Return [X, Y] of the center of cell containing provided text 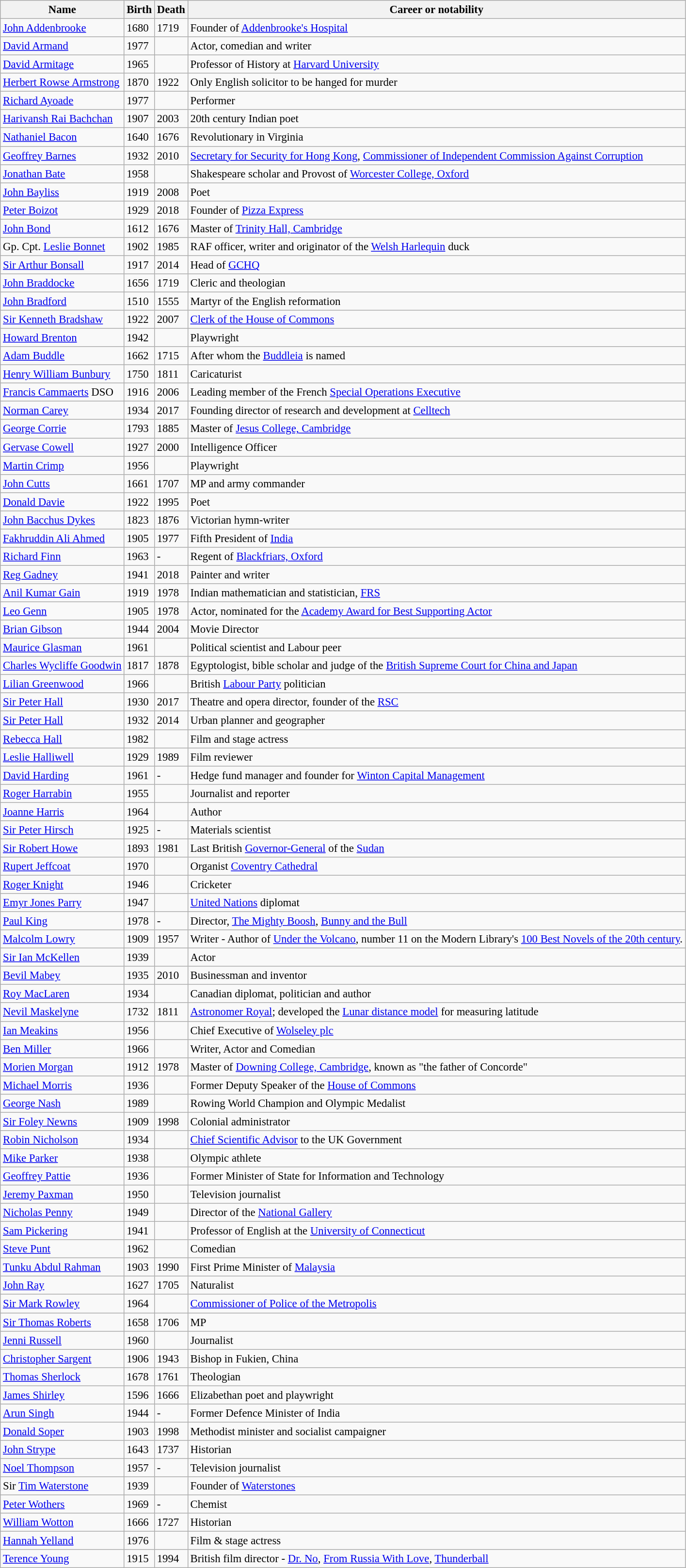
John Bond [62, 228]
Founder of Addenbrooke's Hospital [436, 28]
Movie Director [436, 629]
Brian Gibson [62, 629]
Robin Nicholson [62, 1140]
Richard Finn [62, 557]
Canadian diplomat, politician and author [436, 994]
Mike Parker [62, 1158]
Emyr Jones Parry [62, 903]
Geoffrey Pattie [62, 1176]
Director, The Mighty Boosh, Bunny and the Bull [436, 921]
1658 [140, 1322]
Harivansh Rai Bachchan [62, 119]
Reg Gadney [62, 575]
Film & stage actress [436, 1541]
1876 [171, 520]
Founder of Waterstones [436, 1486]
Chief Scientific Advisor to the UK Government [436, 1140]
Death [171, 10]
Nathaniel Bacon [62, 137]
Writer, Actor and Comedian [436, 1049]
1727 [171, 1522]
Intelligence Officer [436, 447]
1963 [140, 557]
Ian Meakins [62, 1030]
1955 [140, 793]
British Labour Party politician [436, 684]
1737 [171, 1450]
Adam Buddle [62, 356]
Name [62, 10]
Jenni Russell [62, 1340]
RAF officer, writer and originator of the Welsh Harlequin duck [436, 247]
2007 [171, 320]
Cricketer [436, 884]
Rowing World Champion and Olympic Medalist [436, 1104]
Career or notability [436, 10]
1715 [171, 356]
1947 [140, 903]
United Nations diplomat [436, 903]
Hannah Yelland [62, 1541]
Sir Thomas Roberts [62, 1322]
Fifth President of India [436, 538]
Sam Pickering [62, 1231]
Henry William Bunbury [62, 374]
John Strype [62, 1450]
Jeremy Paxman [62, 1195]
Comedian [436, 1249]
George Corrie [62, 429]
1817 [140, 666]
Regent of Blackfriars, Oxford [436, 557]
Geoffrey Barnes [62, 156]
William Wotton [62, 1522]
Professor of English at the University of Connecticut [436, 1231]
Former Minister of State for Information and Technology [436, 1176]
1946 [140, 884]
Chief Executive of Wolseley plc [436, 1030]
Christopher Sargent [62, 1359]
1970 [140, 866]
Former Deputy Speaker of the House of Commons [436, 1085]
Actor [436, 958]
Performer [436, 101]
Political scientist and Labour peer [436, 648]
Businessman and inventor [436, 976]
Master of Jesus College, Cambridge [436, 429]
Sir Peter Hirsch [62, 830]
Director of the National Gallery [436, 1213]
1965 [140, 64]
Roger Knight [62, 884]
Steve Punt [62, 1249]
John Ray [62, 1285]
Indian mathematician and statistician, FRS [436, 593]
Nicholas Penny [62, 1213]
1612 [140, 228]
Donald Soper [62, 1431]
Shakespeare scholar and Provost of Worcester College, Oxford [436, 174]
Peter Boizot [62, 210]
Olympic athlete [436, 1158]
Chemist [436, 1504]
Journalist [436, 1340]
Norman Carey [62, 411]
David Armitage [62, 64]
First Prime Minister of Malaysia [436, 1267]
1938 [140, 1158]
James Shirley [62, 1395]
Martyr of the English reformation [436, 301]
1916 [140, 392]
Donald Davie [62, 502]
Maurice Glasman [62, 648]
Arun Singh [62, 1413]
Professor of History at Harvard University [436, 64]
Founder of Pizza Express [436, 210]
Theatre and opera director, founder of the RSC [436, 703]
Sir Mark Rowley [62, 1304]
Roy MacLaren [62, 994]
Leslie Halliwell [62, 757]
David Armand [62, 46]
1596 [140, 1395]
2000 [171, 447]
Sir Robert Howe [62, 848]
John Addenbrooke [62, 28]
1981 [171, 848]
Charles Wycliffe Goodwin [62, 666]
Francis Cammaerts DSO [62, 392]
Clerk of the House of Commons [436, 320]
1627 [140, 1285]
Actor, nominated for the Academy Award for Best Supporting Actor [436, 611]
Anil Kumar Gain [62, 593]
Michael Morris [62, 1085]
1750 [140, 374]
1985 [171, 247]
Head of GCHQ [436, 265]
2003 [171, 119]
Terence Young [62, 1559]
MP [436, 1322]
Master of Trinity Hall, Cambridge [436, 228]
1995 [171, 502]
1555 [171, 301]
1994 [171, 1559]
1885 [171, 429]
Jonathan Bate [62, 174]
Sir Arthur Bonsall [62, 265]
1982 [140, 739]
Last British Governor-General of the Sudan [436, 848]
Commissioner of Police of the Metropolis [436, 1304]
Master of Downing College, Cambridge, known as "the father of Concorde" [436, 1067]
2008 [171, 192]
Herbert Rowse Armstrong [62, 82]
Malcolm Lowry [62, 939]
Rupert Jeffcoat [62, 866]
John Bradford [62, 301]
Thomas Sherlock [62, 1376]
1793 [140, 429]
1640 [140, 137]
1678 [140, 1376]
Founding director of research and development at Celltech [436, 411]
1925 [140, 830]
Sir Ian McKellen [62, 958]
Paul King [62, 921]
Richard Ayoade [62, 101]
Cleric and theologian [436, 283]
MP and army commander [436, 483]
1656 [140, 283]
1990 [171, 1267]
1906 [140, 1359]
Victorian hymn-writer [436, 520]
Actor, comedian and writer [436, 46]
1643 [140, 1450]
Rebecca Hall [62, 739]
1917 [140, 265]
Astronomer Royal; developed the Lunar distance model for measuring latitude [436, 1012]
1878 [171, 666]
Birth [140, 10]
Bishop in Fukien, China [436, 1359]
1707 [171, 483]
Gervase Cowell [62, 447]
Leading member of the French Special Operations Executive [436, 392]
1927 [140, 447]
Ben Miller [62, 1049]
1976 [140, 1541]
Elizabethan poet and playwright [436, 1395]
Egyptologist, bible scholar and judge of the British Supreme Court for China and Japan [436, 666]
John Braddocke [62, 283]
20th century Indian poet [436, 119]
Joanne Harris [62, 812]
2006 [171, 392]
2004 [171, 629]
Fakhruddin Ali Ahmed [62, 538]
Gp. Cpt. Leslie Bonnet [62, 247]
1915 [140, 1559]
1680 [140, 28]
John Bayliss [62, 192]
1761 [171, 1376]
Hedge fund manager and founder for Winton Capital Management [436, 775]
Martin Crimp [62, 465]
1958 [140, 174]
1960 [140, 1340]
Author [436, 812]
Colonial administrator [436, 1121]
1706 [171, 1322]
Leo Genn [62, 611]
Organist Coventry Cathedral [436, 866]
Urban planner and geographer [436, 720]
1823 [140, 520]
1942 [140, 338]
1907 [140, 119]
Film reviewer [436, 757]
1732 [140, 1012]
John Cutts [62, 483]
1943 [171, 1359]
British film director - Dr. No, From Russia With Love, Thunderball [436, 1559]
1902 [140, 247]
John Bacchus Dykes [62, 520]
Roger Harrabin [62, 793]
Journalist and reporter [436, 793]
Howard Brenton [62, 338]
1662 [140, 356]
Sir Tim Waterstone [62, 1486]
1705 [171, 1285]
David Harding [62, 775]
1962 [140, 1249]
Sir Foley Newns [62, 1121]
Peter Wothers [62, 1504]
Tunku Abdul Rahman [62, 1267]
Morien Morgan [62, 1067]
Nevil Maskelyne [62, 1012]
George Nash [62, 1104]
After whom the Buddleia is named [436, 356]
1949 [140, 1213]
1661 [140, 483]
Caricaturist [436, 374]
Methodist minister and socialist campaigner [436, 1431]
1969 [140, 1504]
Secretary for Security for Hong Kong, Commissioner of Independent Commission Against Corruption [436, 156]
Former Defence Minister of India [436, 1413]
Noel Thompson [62, 1468]
1935 [140, 976]
Lilian Greenwood [62, 684]
Materials scientist [436, 830]
Sir Kenneth Bradshaw [62, 320]
Painter and writer [436, 575]
1870 [140, 82]
Theologian [436, 1376]
Film and stage actress [436, 739]
1893 [140, 848]
Bevil Mabey [62, 976]
Writer - Author of Under the Volcano, number 11 on the Modern Library's 100 Best Novels of the 20th century. [436, 939]
1912 [140, 1067]
1950 [140, 1195]
1510 [140, 301]
Only English solicitor to be hanged for murder [436, 82]
Revolutionary in Virginia [436, 137]
Naturalist [436, 1285]
1930 [140, 703]
